Pinpoint the cell where the given text exists, returning its [x, y] midpoint coordinate. 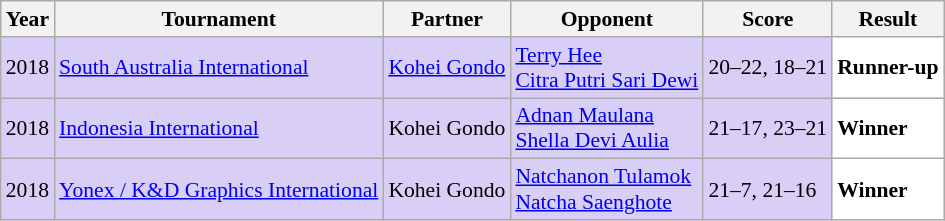
South Australia International [218, 68]
Result [888, 19]
Opponent [606, 19]
21–17, 23–21 [768, 128]
Score [768, 19]
Yonex / K&D Graphics International [218, 190]
21–7, 21–16 [768, 190]
Partner [446, 19]
Runner-up [888, 68]
20–22, 18–21 [768, 68]
Indonesia International [218, 128]
Tournament [218, 19]
Natchanon Tulamok Natcha Saenghote [606, 190]
Adnan Maulana Shella Devi Aulia [606, 128]
Year [28, 19]
Terry Hee Citra Putri Sari Dewi [606, 68]
